Return [X, Y] of the center of cell containing provided text 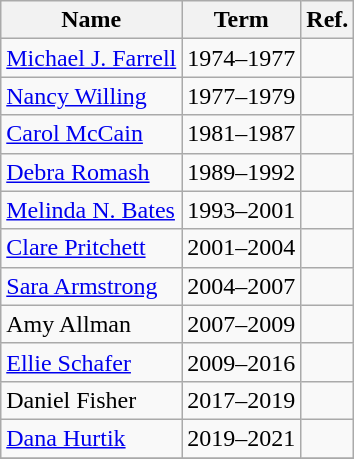
1993–2001 [242, 210]
Sara Armstrong [92, 286]
2007–2009 [242, 324]
Daniel Fisher [92, 400]
Nancy Willing [92, 96]
Debra Romash [92, 172]
Ellie Schafer [92, 362]
1974–1977 [242, 58]
Michael J. Farrell [92, 58]
2001–2004 [242, 248]
Dana Hurtik [92, 438]
1981–1987 [242, 134]
1977–1979 [242, 96]
2004–2007 [242, 286]
Clare Pritchett [92, 248]
2009–2016 [242, 362]
Term [242, 20]
1989–1992 [242, 172]
Carol McCain [92, 134]
2017–2019 [242, 400]
Amy Allman [92, 324]
Ref. [328, 20]
2019–2021 [242, 438]
Melinda N. Bates [92, 210]
Name [92, 20]
